Return the (x, y) coordinate for the center point of the cell that contains the specified text.  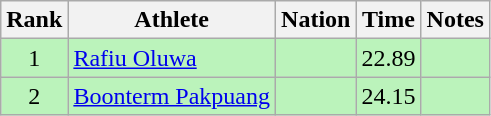
Boonterm Pakpuang (172, 96)
Nation (316, 20)
Time (388, 20)
Notes (455, 20)
Rank (34, 20)
1 (34, 58)
Athlete (172, 20)
24.15 (388, 96)
Rafiu Oluwa (172, 58)
2 (34, 96)
22.89 (388, 58)
